Extract the [X, Y] coordinate from the center of the cell holding the provided text.  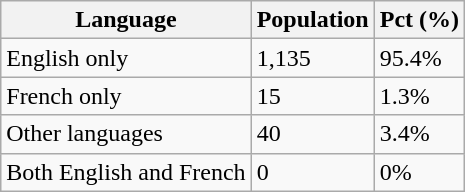
Other languages [126, 134]
0 [312, 172]
15 [312, 96]
0% [419, 172]
3.4% [419, 134]
Population [312, 20]
40 [312, 134]
1.3% [419, 96]
95.4% [419, 58]
Language [126, 20]
French only [126, 96]
Pct (%) [419, 20]
English only [126, 58]
1,135 [312, 58]
Both English and French [126, 172]
